For the text-containing cell, return its midpoint in [X, Y] coordinate format. 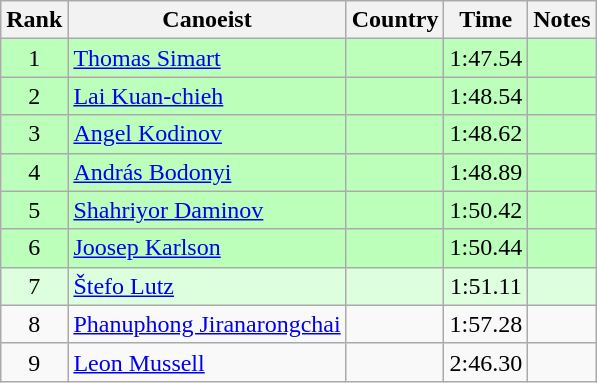
Angel Kodinov [207, 134]
1:50.42 [486, 210]
Joosep Karlson [207, 248]
9 [34, 362]
1:47.54 [486, 58]
András Bodonyi [207, 172]
1 [34, 58]
2 [34, 96]
Country [395, 20]
5 [34, 210]
4 [34, 172]
1:50.44 [486, 248]
3 [34, 134]
1:48.89 [486, 172]
7 [34, 286]
Shahriyor Daminov [207, 210]
Štefo Lutz [207, 286]
8 [34, 324]
1:48.54 [486, 96]
6 [34, 248]
2:46.30 [486, 362]
Thomas Simart [207, 58]
Rank [34, 20]
Time [486, 20]
Phanuphong Jiranarongchai [207, 324]
1:57.28 [486, 324]
Canoeist [207, 20]
Lai Kuan-chieh [207, 96]
Notes [562, 20]
1:51.11 [486, 286]
Leon Mussell [207, 362]
1:48.62 [486, 134]
